Return the (x, y) coordinate for the center point of the cell that contains the specified text.  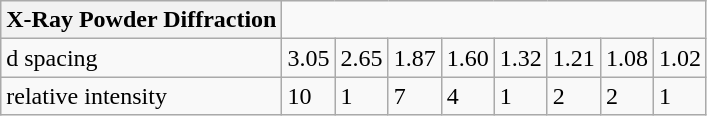
1.87 (414, 58)
X-Ray Powder Diffraction (142, 20)
4 (468, 96)
1.60 (468, 58)
2.65 (362, 58)
10 (308, 96)
d spacing (142, 58)
1.02 (680, 58)
7 (414, 96)
relative intensity (142, 96)
1.32 (520, 58)
1.21 (574, 58)
3.05 (308, 58)
1.08 (626, 58)
